Detect which cell encompasses the target text, then output its (X, Y) center coordinate. 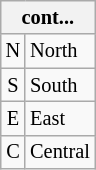
E (13, 118)
Central (60, 152)
cont... (48, 17)
N (13, 51)
East (60, 118)
South (60, 85)
S (13, 85)
North (60, 51)
C (13, 152)
